Locate the cell with the specified text and output its (X, Y) center coordinate. 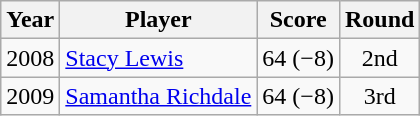
Player (158, 20)
2nd (379, 58)
2009 (30, 96)
2008 (30, 58)
Year (30, 20)
Round (379, 20)
Stacy Lewis (158, 58)
Score (298, 20)
3rd (379, 96)
Samantha Richdale (158, 96)
